Detect which cell encompasses the target text, then output its (X, Y) center coordinate. 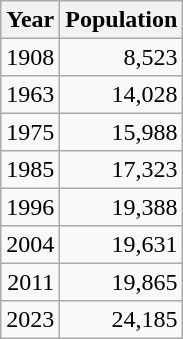
14,028 (122, 94)
2011 (30, 282)
19,631 (122, 244)
1996 (30, 206)
1908 (30, 56)
1963 (30, 94)
1975 (30, 132)
19,388 (122, 206)
15,988 (122, 132)
8,523 (122, 56)
2004 (30, 244)
24,185 (122, 318)
Population (122, 20)
2023 (30, 318)
1985 (30, 170)
17,323 (122, 170)
19,865 (122, 282)
Year (30, 20)
